Output the (X, Y) coordinate of the center of the cell containing the given text.  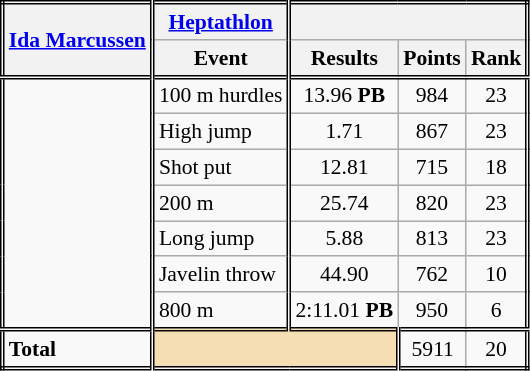
5.88 (344, 239)
25.74 (344, 203)
20 (497, 348)
200 m (220, 203)
Points (432, 58)
715 (432, 168)
10 (497, 275)
Rank (497, 58)
800 m (220, 310)
Javelin throw (220, 275)
Shot put (220, 168)
12.81 (344, 168)
Ida Marcussen (77, 40)
Event (220, 58)
Heptathlon (220, 22)
762 (432, 275)
Results (344, 58)
5911 (432, 348)
High jump (220, 132)
44.90 (344, 275)
867 (432, 132)
984 (432, 96)
820 (432, 203)
Total (77, 348)
Long jump (220, 239)
813 (432, 239)
18 (497, 168)
6 (497, 310)
13.96 PB (344, 96)
2:11.01 PB (344, 310)
1.71 (344, 132)
950 (432, 310)
100 m hurdles (220, 96)
